From the cell containing the given text, extract its center point as (x, y) coordinate. 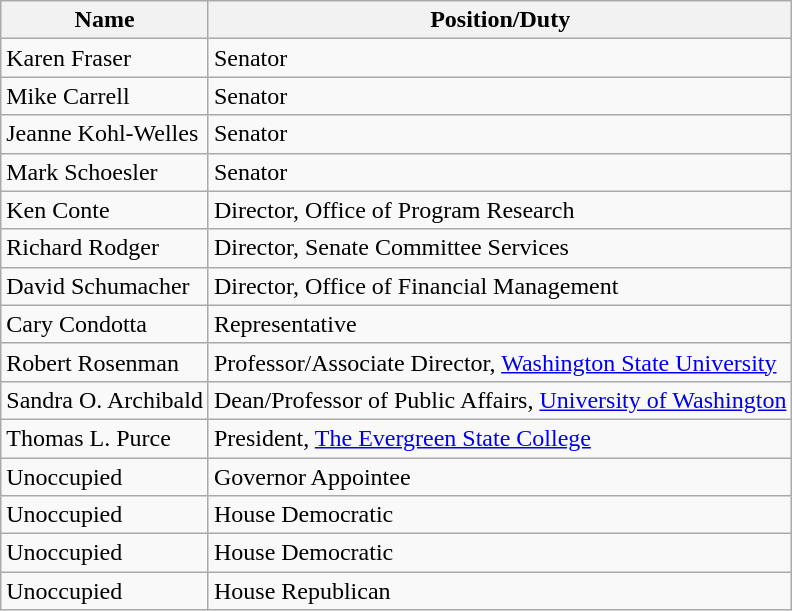
Dean/Professor of Public Affairs, University of Washington (500, 400)
Robert Rosenman (105, 362)
President, The Evergreen State College (500, 438)
Ken Conte (105, 210)
Governor Appointee (500, 477)
Name (105, 20)
Director, Senate Committee Services (500, 248)
Mark Schoesler (105, 172)
Representative (500, 324)
David Schumacher (105, 286)
Thomas L. Purce (105, 438)
Cary Condotta (105, 324)
Professor/Associate Director, Washington State University (500, 362)
Director, Office of Program Research (500, 210)
Karen Fraser (105, 58)
Position/Duty (500, 20)
Jeanne Kohl-Welles (105, 134)
Mike Carrell (105, 96)
Sandra O. Archibald (105, 400)
Richard Rodger (105, 248)
Director, Office of Financial Management (500, 286)
House Republican (500, 591)
